Scan for the cell matching the given text and deliver its (x, y) coordinate at center. 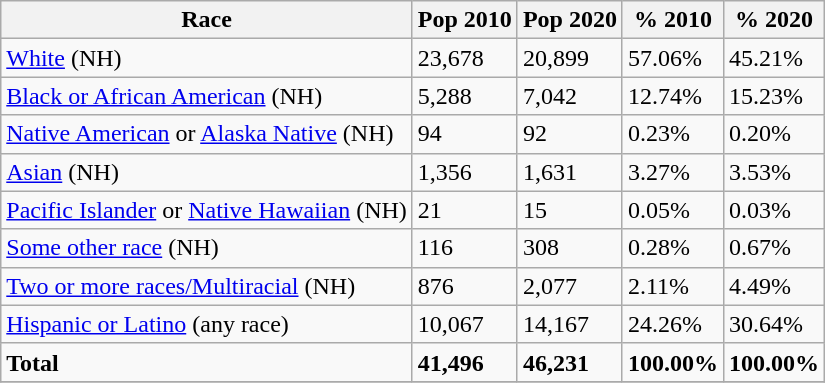
4.49% (774, 286)
12.74% (672, 96)
3.53% (774, 172)
308 (570, 248)
46,231 (570, 362)
0.03% (774, 210)
92 (570, 134)
94 (464, 134)
Native American or Alaska Native (NH) (207, 134)
15 (570, 210)
10,067 (464, 324)
0.05% (672, 210)
23,678 (464, 58)
7,042 (570, 96)
30.64% (774, 324)
Race (207, 20)
1,631 (570, 172)
Pop 2010 (464, 20)
41,496 (464, 362)
Some other race (NH) (207, 248)
Total (207, 362)
Hispanic or Latino (any race) (207, 324)
% 2020 (774, 20)
15.23% (774, 96)
Pop 2020 (570, 20)
Black or African American (NH) (207, 96)
0.23% (672, 134)
45.21% (774, 58)
2,077 (570, 286)
57.06% (672, 58)
5,288 (464, 96)
21 (464, 210)
20,899 (570, 58)
1,356 (464, 172)
24.26% (672, 324)
0.67% (774, 248)
Pacific Islander or Native Hawaiian (NH) (207, 210)
0.20% (774, 134)
% 2010 (672, 20)
0.28% (672, 248)
White (NH) (207, 58)
876 (464, 286)
2.11% (672, 286)
3.27% (672, 172)
Asian (NH) (207, 172)
Two or more races/Multiracial (NH) (207, 286)
14,167 (570, 324)
116 (464, 248)
